Identify which cell holds the provided text, then report its [X, Y] central coordinate. 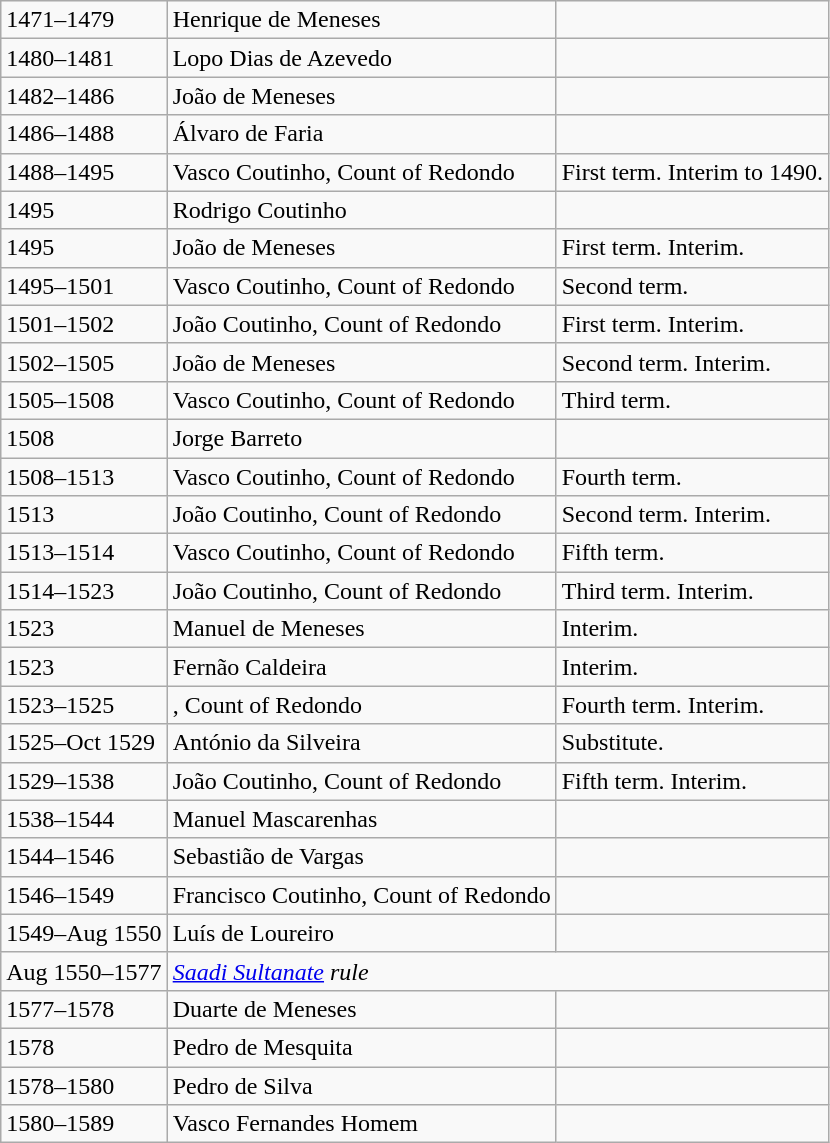
1505–1508 [84, 400]
1486–1488 [84, 134]
Fifth term. Interim. [692, 781]
1523–1525 [84, 705]
1549–Aug 1550 [84, 933]
1501–1502 [84, 324]
Jorge Barreto [362, 438]
Henrique de Meneses [362, 20]
, Count of Redondo [362, 705]
1577–1578 [84, 1009]
Lopo Dias de Azevedo [362, 58]
Álvaro de Faria [362, 134]
Manuel de Meneses [362, 629]
Vasco Fernandes Homem [362, 1124]
1546–1549 [84, 895]
Manuel Mascarenhas [362, 819]
1538–1544 [84, 819]
1480–1481 [84, 58]
Pedro de Silva [362, 1085]
Fourth term. [692, 477]
Aug 1550–1577 [84, 971]
1495–1501 [84, 286]
Francisco Coutinho, Count of Redondo [362, 895]
1544–1546 [84, 857]
1488–1495 [84, 172]
Rodrigo Coutinho [362, 210]
1513 [84, 515]
Third term. Interim. [692, 591]
1578 [84, 1047]
1508–1513 [84, 477]
1513–1514 [84, 553]
Second term. [692, 286]
Third term. [692, 400]
1529–1538 [84, 781]
1580–1589 [84, 1124]
1482–1486 [84, 96]
Duarte de Meneses [362, 1009]
António da Silveira [362, 743]
Fifth term. [692, 553]
1514–1523 [84, 591]
1578–1580 [84, 1085]
Fourth term. Interim. [692, 705]
First term. Interim to 1490. [692, 172]
Fernão Caldeira [362, 667]
1502–1505 [84, 362]
Sebastião de Vargas [362, 857]
1525–Oct 1529 [84, 743]
1508 [84, 438]
Luís de Loureiro [362, 933]
Pedro de Mesquita [362, 1047]
Substitute. [692, 743]
Saadi Sultanate rule [498, 971]
1471–1479 [84, 20]
